Output the [x, y] coordinate of the center of the cell containing the given text.  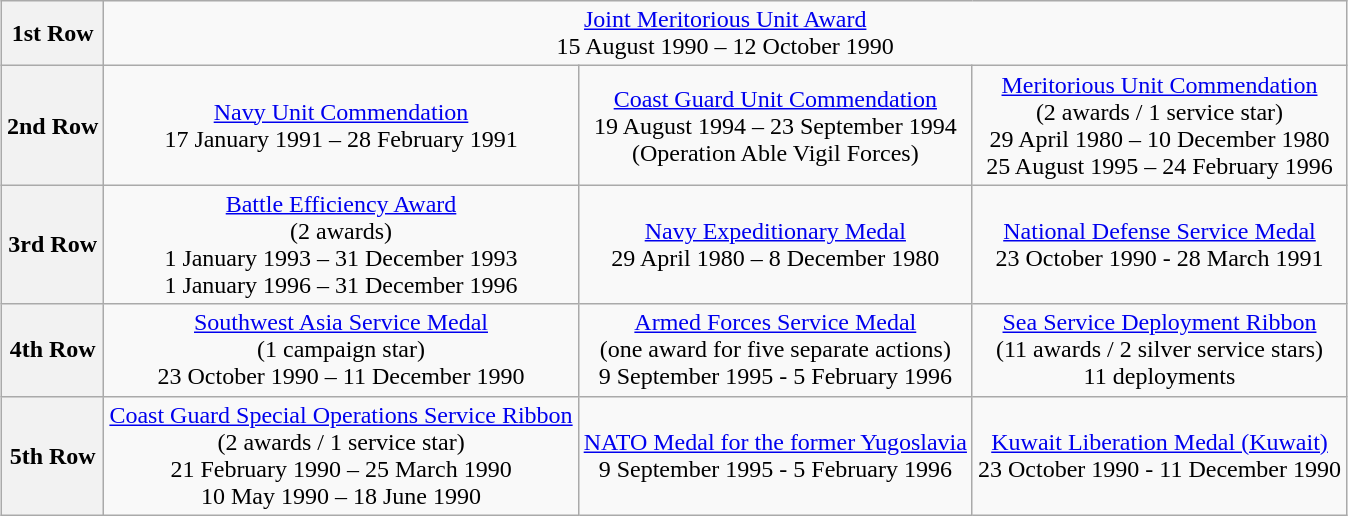
Navy Expeditionary Medal29 April 1980 – 8 December 1980 [775, 244]
Southwest Asia Service Medal(1 campaign star)23 October 1990 – 11 December 1990 [341, 350]
Meritorious Unit Commendation(2 awards / 1 service star)29 April 1980 – 10 December 198025 August 1995 – 24 February 1996 [1159, 126]
NATO Medal for the former Yugoslavia9 September 1995 - 5 February 1996 [775, 456]
Kuwait Liberation Medal (Kuwait)23 October 1990 - 11 December 1990 [1159, 456]
5th Row [52, 456]
National Defense Service Medal23 October 1990 - 28 March 1991 [1159, 244]
Navy Unit Commendation17 January 1991 – 28 February 1991 [341, 126]
Coast Guard Unit Commendation19 August 1994 – 23 September 1994(Operation Able Vigil Forces) [775, 126]
Coast Guard Special Operations Service Ribbon(2 awards / 1 service star)21 February 1990 – 25 March 199010 May 1990 – 18 June 1990 [341, 456]
Battle Efficiency Award(2 awards)1 January 1993 – 31 December 19931 January 1996 – 31 December 1996 [341, 244]
Armed Forces Service Medal(one award for five separate actions)9 September 1995 - 5 February 1996 [775, 350]
2nd Row [52, 126]
1st Row [52, 34]
3rd Row [52, 244]
Sea Service Deployment Ribbon(11 awards / 2 silver service stars)11 deployments [1159, 350]
Joint Meritorious Unit Award15 August 1990 – 12 October 1990 [726, 34]
4th Row [52, 350]
